Determine the [x, y] coordinate at the center of the cell enclosing the given text.  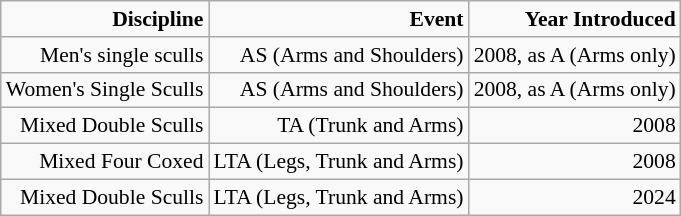
2024 [575, 197]
Event [338, 19]
Year Introduced [575, 19]
Mixed Four Coxed [105, 162]
TA (Trunk and Arms) [338, 126]
Women's Single Sculls [105, 90]
Discipline [105, 19]
Men's single sculls [105, 55]
